Extract the (x, y) coordinate from the center of the cell holding the provided text.  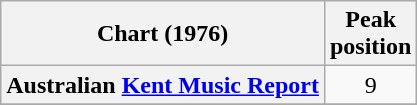
Peakposition (370, 34)
Chart (1976) (163, 34)
9 (370, 85)
Australian Kent Music Report (163, 85)
